Find where the given text appears and provide that cell's center as [X, Y] coordinate. 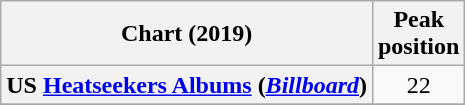
US Heatseekers Albums (Billboard) [187, 85]
Chart (2019) [187, 34]
Peakposition [418, 34]
22 [418, 85]
